Identify which cell holds the provided text, then report its [x, y] central coordinate. 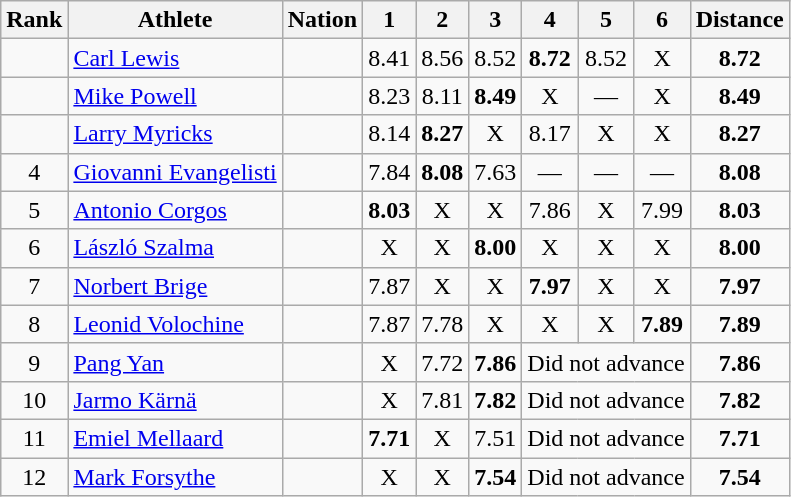
Antonio Corgos [175, 210]
12 [34, 477]
Giovanni Evangelisti [175, 172]
10 [34, 400]
Mark Forsythe [175, 477]
7.84 [390, 172]
8.41 [390, 58]
2 [442, 20]
Distance [740, 20]
Rank [34, 20]
László Szalma [175, 248]
Nation [322, 20]
8.11 [442, 96]
Athlete [175, 20]
7.51 [496, 438]
Mike Powell [175, 96]
11 [34, 438]
Emiel Mellaard [175, 438]
Carl Lewis [175, 58]
8 [34, 324]
7.72 [442, 362]
7.99 [662, 210]
Larry Myricks [175, 134]
8.23 [390, 96]
8.17 [550, 134]
7 [34, 286]
7.63 [496, 172]
9 [34, 362]
8.14 [390, 134]
7.78 [442, 324]
8.56 [442, 58]
Norbert Brige [175, 286]
3 [496, 20]
1 [390, 20]
7.81 [442, 400]
Jarmo Kärnä [175, 400]
Leonid Volochine [175, 324]
Pang Yan [175, 362]
